Output the [X, Y] coordinate of the center of the cell containing the given text.  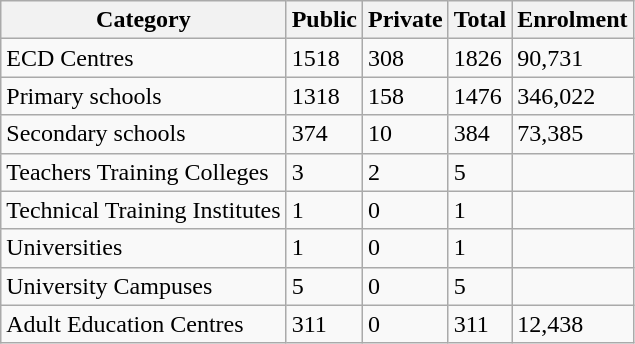
1826 [480, 58]
1318 [324, 96]
Teachers Training Colleges [144, 172]
12,438 [572, 324]
Enrolment [572, 20]
1476 [480, 96]
73,385 [572, 134]
10 [406, 134]
Secondary schools [144, 134]
2 [406, 172]
346,022 [572, 96]
Universities [144, 248]
Primary schools [144, 96]
308 [406, 58]
158 [406, 96]
University Campuses [144, 286]
ECD Centres [144, 58]
Public [324, 20]
Adult Education Centres [144, 324]
1518 [324, 58]
374 [324, 134]
384 [480, 134]
3 [324, 172]
90,731 [572, 58]
Category [144, 20]
Private [406, 20]
Technical Training Institutes [144, 210]
Total [480, 20]
